Return the [x, y] coordinate for the center point of the cell that contains the specified text.  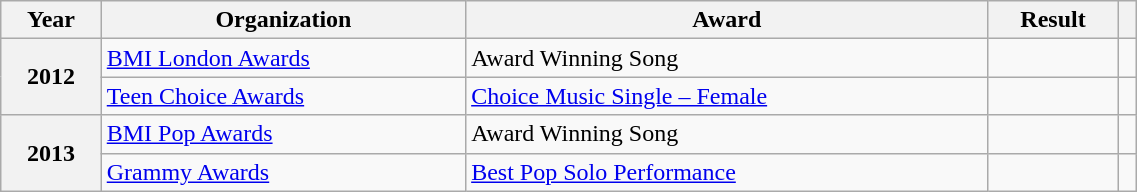
BMI London Awards [283, 58]
Best Pop Solo Performance [727, 172]
Result [1053, 20]
Grammy Awards [283, 172]
Teen Choice Awards [283, 96]
Award [727, 20]
2012 [51, 77]
BMI Pop Awards [283, 134]
Choice Music Single – Female [727, 96]
Organization [283, 20]
2013 [51, 153]
Year [51, 20]
